Locate the cell with the specified text and output its [X, Y] center coordinate. 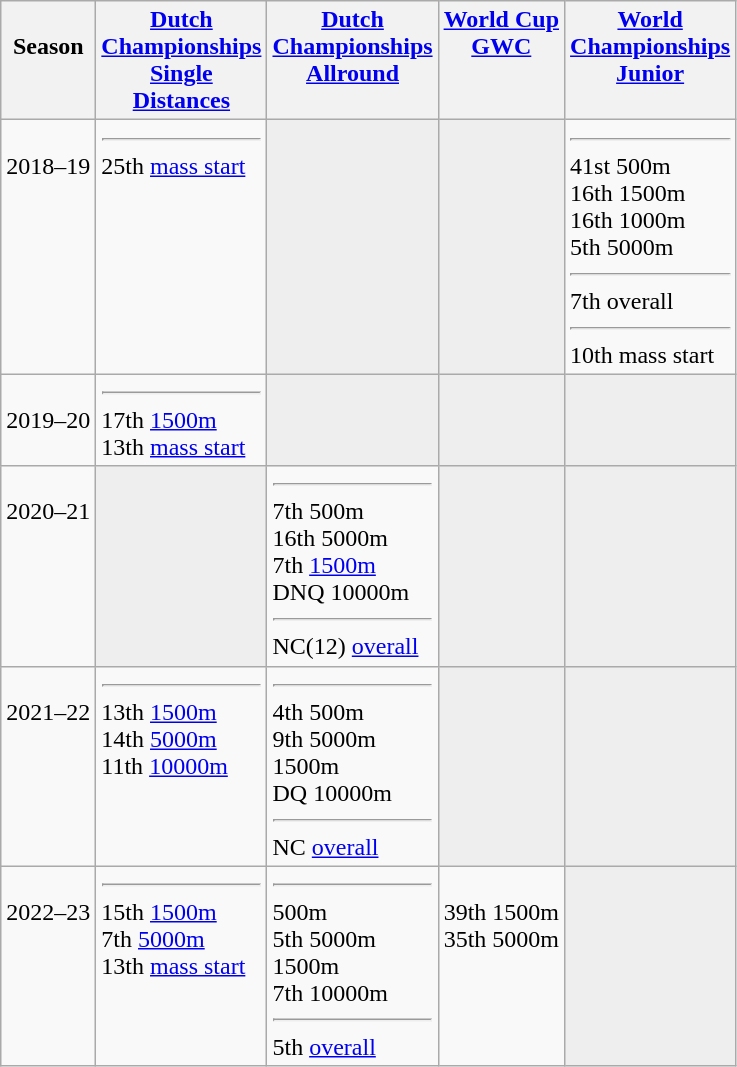
Dutch Championships Allround [352, 60]
2018–19 [48, 247]
2022–23 [48, 966]
17th 1500m 13th mass start [182, 420]
41st 500m 16th 1500m 16th 1000m 5th 5000m 7th overall 10th mass start [650, 247]
39th 1500m 35th 5000m [501, 966]
2021–22 [48, 766]
15th 1500m 7th 5000m 13th mass start [182, 966]
13th 1500m 14th 5000m 11th 10000m [182, 766]
7th 500m 16th 5000m 7th 1500m DNQ 10000m NC(12) overall [352, 566]
World Championships Junior [650, 60]
25th mass start [182, 247]
World Cup GWC [501, 60]
4th 500m 9th 5000m 1500m DQ 10000m NC overall [352, 766]
2019–20 [48, 420]
Season [48, 60]
2020–21 [48, 566]
500m 5th 5000m 1500m 7th 10000m 5th overall [352, 966]
Dutch Championships Single Distances [182, 60]
